Provide the (X, Y) coordinate of the cell's center where the given text is located.  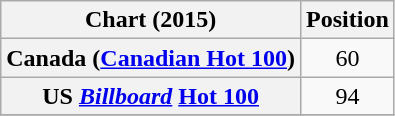
US Billboard Hot 100 (151, 96)
Position (348, 20)
60 (348, 58)
94 (348, 96)
Canada (Canadian Hot 100) (151, 58)
Chart (2015) (151, 20)
